Return the [x, y] coordinate for the center point of the cell that contains the specified text.  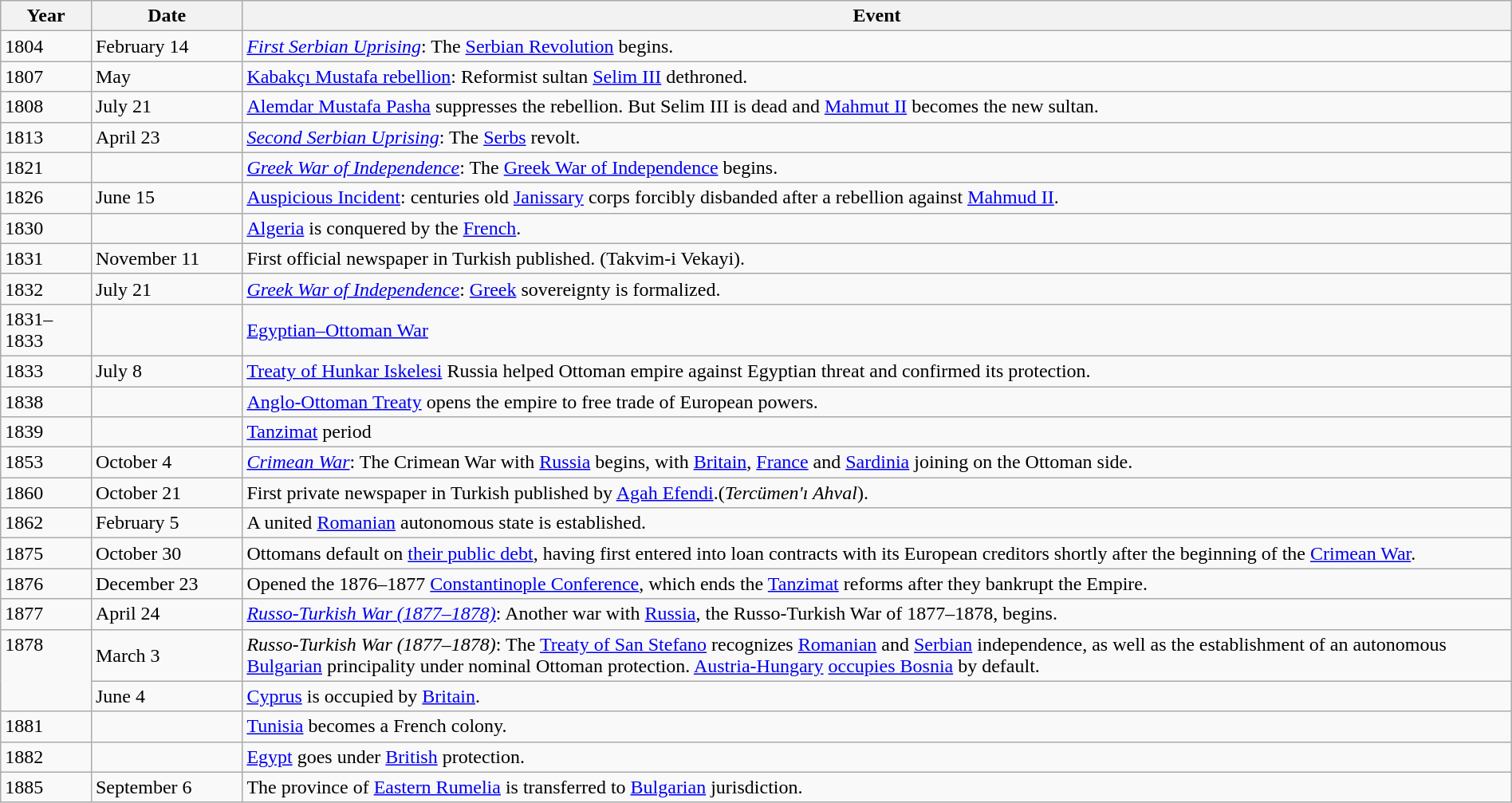
February 5 [166, 523]
Egyptian–Ottoman War [877, 330]
Treaty of Hunkar Iskelesi Russia helped Ottoman empire against Egyptian threat and confirmed its protection. [877, 371]
1813 [46, 137]
Crimean War: The Crimean War with Russia begins, with Britain, France and Sardinia joining on the Ottoman side. [877, 463]
Kabakçı Mustafa rebellion: Reformist sultan Selim III dethroned. [877, 77]
First private newspaper in Turkish published by Agah Efendi.(Tercümen'ı Ahval). [877, 493]
November 11 [166, 258]
1804 [46, 46]
1882 [46, 757]
June 15 [166, 198]
1830 [46, 228]
1862 [46, 523]
March 3 [166, 655]
The province of Eastern Rumelia is transferred to Bulgarian jurisdiction. [877, 787]
1807 [46, 77]
April 23 [166, 137]
June 4 [166, 696]
A united Romanian autonomous state is established. [877, 523]
1831 [46, 258]
1839 [46, 432]
Second Serbian Uprising: The Serbs revolt. [877, 137]
May [166, 77]
October 30 [166, 553]
1832 [46, 289]
1860 [46, 493]
1838 [46, 401]
Russo-Turkish War (1877–1878): Another war with Russia, the Russo-Turkish War of 1877–1878, begins. [877, 614]
1821 [46, 167]
First official newspaper in Turkish published. (Takvim-i Vekayi). [877, 258]
1876 [46, 584]
February 14 [166, 46]
December 23 [166, 584]
Date [166, 16]
1831–1833 [46, 330]
October 4 [166, 463]
1885 [46, 787]
Event [877, 16]
1833 [46, 371]
Alemdar Mustafa Pasha suppresses the rebellion. But Selim III is dead and Mahmut II becomes the new sultan. [877, 107]
Year [46, 16]
1808 [46, 107]
1826 [46, 198]
1881 [46, 726]
April 24 [166, 614]
Greek War of Independence: Greek sovereignty is formalized. [877, 289]
1878 [46, 670]
Algeria is conquered by the French. [877, 228]
Opened the 1876–1877 Constantinople Conference, which ends the Tanzimat reforms after they bankrupt the Empire. [877, 584]
Auspicious Incident: centuries old Janissary corps forcibly disbanded after a rebellion against Mahmud II. [877, 198]
1877 [46, 614]
1853 [46, 463]
October 21 [166, 493]
First Serbian Uprising: The Serbian Revolution begins. [877, 46]
Tanzimat period [877, 432]
September 6 [166, 787]
Tunisia becomes a French colony. [877, 726]
1875 [46, 553]
Anglo-Ottoman Treaty opens the empire to free trade of European powers. [877, 401]
Egypt goes under British protection. [877, 757]
Cyprus is occupied by Britain. [877, 696]
Greek War of Independence: The Greek War of Independence begins. [877, 167]
July 8 [166, 371]
